Search for the cell housing the specified text and yield its [x, y] center coordinate. 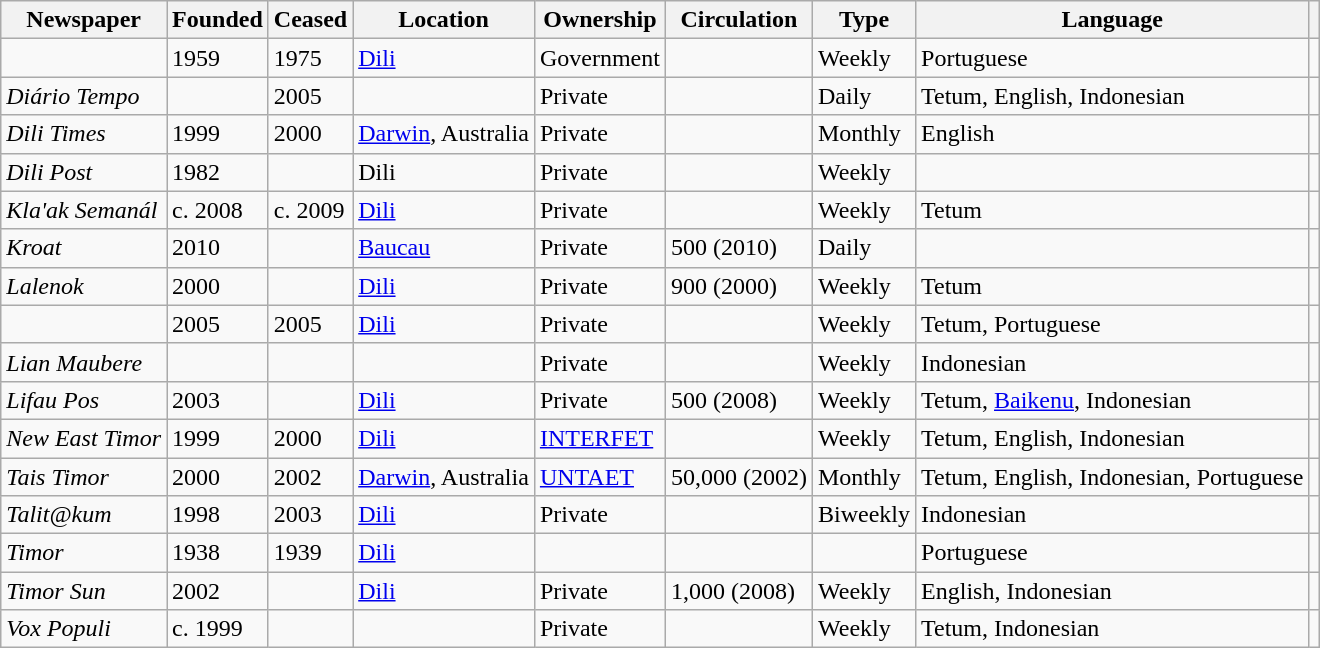
Newspaper [84, 20]
Vox Populi [84, 629]
Biweekly [864, 515]
Lifau Pos [84, 400]
c. 2009 [310, 210]
Tais Timor [84, 477]
Tetum, Baikenu, Indonesian [1112, 400]
Location [444, 20]
Tetum, Portuguese [1112, 324]
Language [1112, 20]
Baucau [444, 248]
Founded [218, 20]
1998 [218, 515]
UNTAET [600, 477]
Talit@kum [84, 515]
Kroat [84, 248]
1939 [310, 553]
c. 1999 [218, 629]
Timor [84, 553]
1959 [218, 58]
Ownership [600, 20]
1,000 (2008) [738, 591]
English, Indonesian [1112, 591]
Kla'ak Semanál [84, 210]
Tetum, English, Indonesian, Portuguese [1112, 477]
Tetum, Indonesian [1112, 629]
1975 [310, 58]
Dili Post [84, 172]
2010 [218, 248]
Dili Times [84, 134]
Lian Maubere [84, 362]
Timor Sun [84, 591]
INTERFET [600, 438]
Type [864, 20]
English [1112, 134]
New East Timor [84, 438]
1982 [218, 172]
50,000 (2002) [738, 477]
500 (2010) [738, 248]
Ceased [310, 20]
900 (2000) [738, 286]
Circulation [738, 20]
Diário Tempo [84, 96]
500 (2008) [738, 400]
Lalenok [84, 286]
Government [600, 58]
c. 2008 [218, 210]
1938 [218, 553]
